Detect which cell encompasses the target text, then output its [x, y] center coordinate. 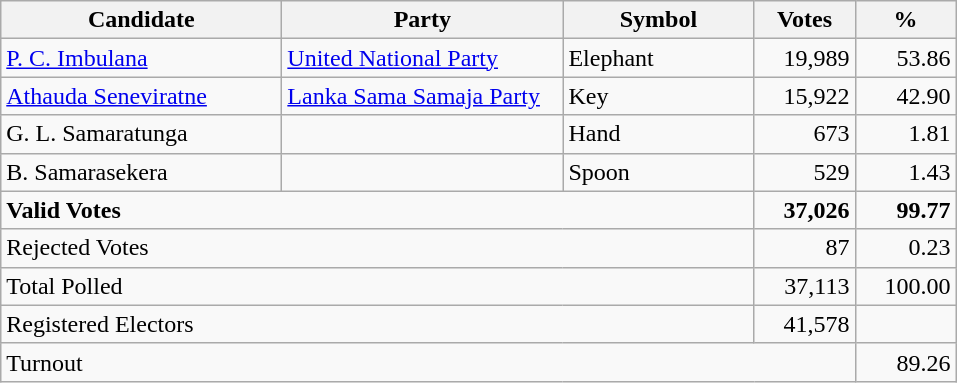
Party [422, 20]
673 [804, 134]
42.90 [906, 96]
100.00 [906, 286]
Turnout [428, 362]
Key [658, 96]
1.43 [906, 172]
15,922 [804, 96]
Hand [658, 134]
Athauda Seneviratne [142, 96]
89.26 [906, 362]
37,113 [804, 286]
Registered Electors [378, 324]
Rejected Votes [378, 248]
P. C. Imbulana [142, 58]
87 [804, 248]
1.81 [906, 134]
Votes [804, 20]
% [906, 20]
37,026 [804, 210]
Elephant [658, 58]
99.77 [906, 210]
Candidate [142, 20]
529 [804, 172]
19,989 [804, 58]
Lanka Sama Samaja Party [422, 96]
United National Party [422, 58]
53.86 [906, 58]
Total Polled [378, 286]
41,578 [804, 324]
Spoon [658, 172]
G. L. Samaratunga [142, 134]
B. Samarasekera [142, 172]
0.23 [906, 248]
Symbol [658, 20]
Valid Votes [378, 210]
